Return [x, y] of the center of cell containing provided text 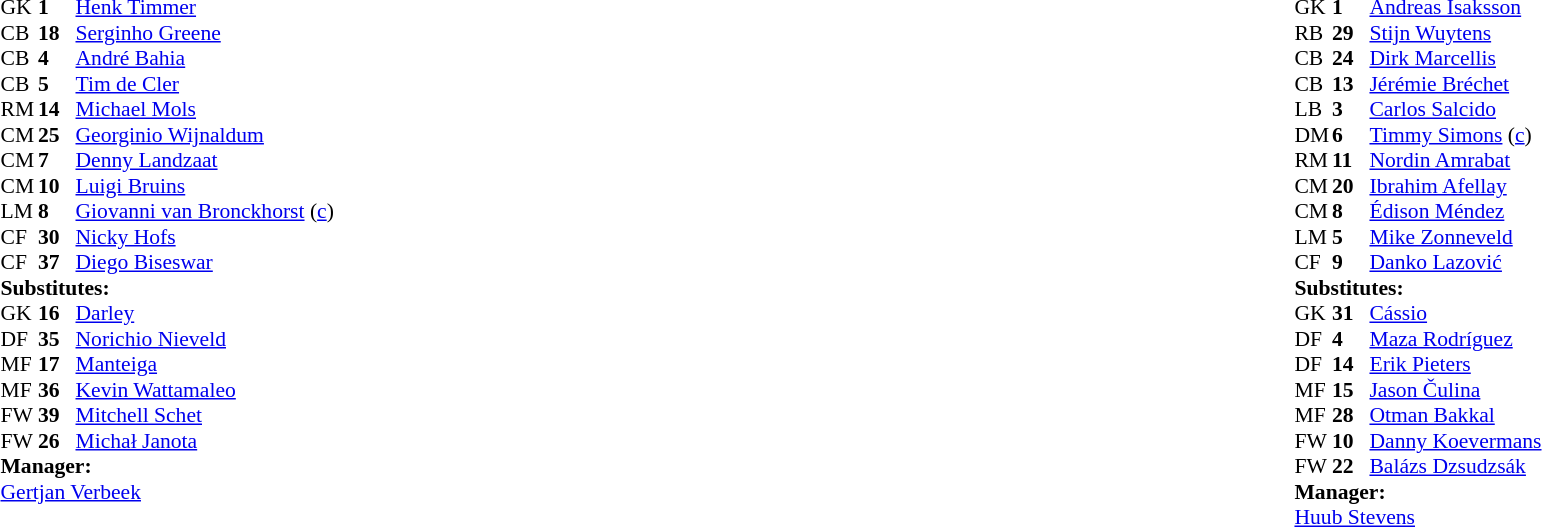
Michael Mols [205, 109]
11 [1351, 161]
Norichio Nieveld [205, 339]
DM [1313, 135]
Cássio [1455, 313]
Balázs Dzsudzsák [1455, 467]
35 [57, 339]
Dirk Marcellis [1455, 59]
16 [57, 313]
Erik Pieters [1455, 365]
24 [1351, 59]
Serginho Greene [205, 33]
3 [1351, 109]
Denny Landzaat [205, 161]
7 [57, 161]
Manteiga [205, 365]
Timmy Simons (c) [1455, 135]
Carlos Salcido [1455, 109]
Diego Biseswar [205, 263]
29 [1351, 33]
Otman Bakkal [1455, 415]
Nordin Amrabat [1455, 161]
RB [1313, 33]
Ibrahim Afellay [1455, 186]
Gertjan Verbeek [166, 492]
Luigi Bruins [205, 186]
Darley [205, 313]
Danko Lazović [1455, 263]
Michał Janota [205, 441]
39 [57, 415]
LB [1313, 109]
André Bahia [205, 59]
Giovanni van Bronckhorst (c) [205, 211]
37 [57, 263]
Mike Zonneveld [1455, 237]
13 [1351, 84]
18 [57, 33]
Maza Rodríguez [1455, 339]
26 [57, 441]
Danny Koevermans [1455, 441]
9 [1351, 263]
17 [57, 365]
Jason Čulina [1455, 390]
Mitchell Schet [205, 415]
Nicky Hofs [205, 237]
Kevin Wattamaleo [205, 390]
31 [1351, 313]
Stijn Wuytens [1455, 33]
22 [1351, 467]
15 [1351, 390]
20 [1351, 186]
36 [57, 390]
Jérémie Bréchet [1455, 84]
25 [57, 135]
30 [57, 237]
6 [1351, 135]
28 [1351, 415]
Georginio Wijnaldum [205, 135]
Édison Méndez [1455, 211]
Tim de Cler [205, 84]
